Provide the (x, y) coordinate of the cell's center where the given text is located.  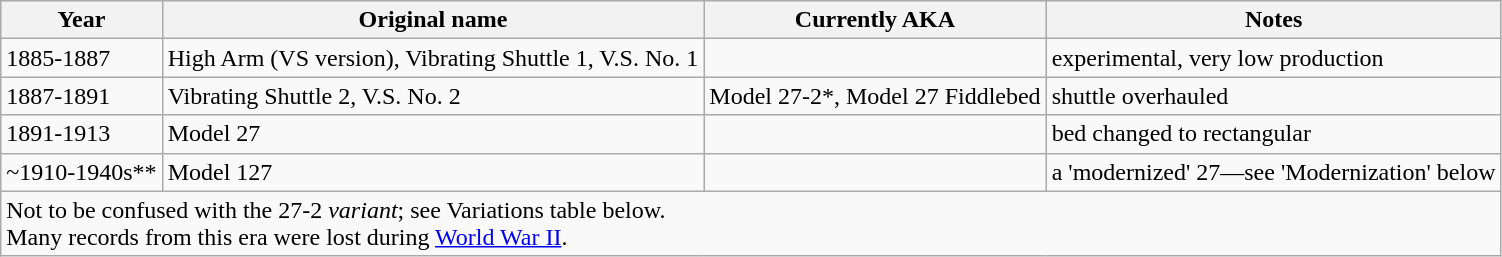
1891-1913 (82, 134)
Model 27 (433, 134)
bed changed to rectangular (1274, 134)
experimental, very low production (1274, 58)
~1910-1940s** (82, 172)
Year (82, 20)
High Arm (VS version), Vibrating Shuttle 1, V.S. No. 1 (433, 58)
Model 127 (433, 172)
1887-1891 (82, 96)
Not to be confused with the 27-2 variant; see Variations table below. Many records from this era were lost during World War II. (751, 224)
Notes (1274, 20)
a 'modernized' 27—see 'Modernization' below (1274, 172)
shuttle overhauled (1274, 96)
1885-1887 (82, 58)
Model 27-2*, Model 27 Fiddlebed (875, 96)
Currently AKA (875, 20)
Original name (433, 20)
Vibrating Shuttle 2, V.S. No. 2 (433, 96)
